From the cell containing the given text, extract its center point as (X, Y) coordinate. 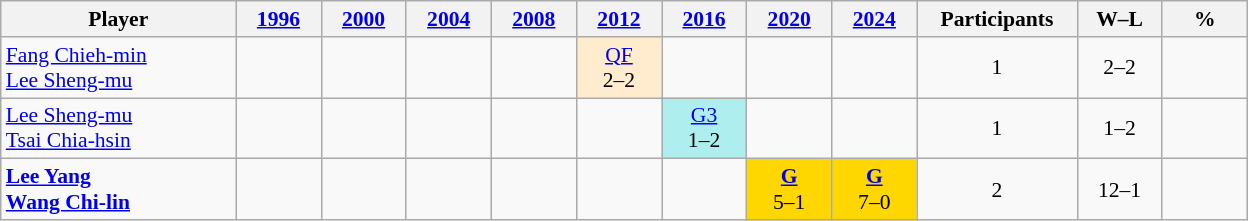
% (1204, 19)
2020 (790, 19)
W–L (1120, 19)
2024 (874, 19)
Lee YangWang Chi-lin (118, 190)
2008 (534, 19)
Fang Chieh-minLee Sheng-mu (118, 68)
G7–0 (874, 190)
Lee Sheng-muTsai Chia-hsin (118, 128)
12–1 (1120, 190)
Player (118, 19)
2016 (704, 19)
2012 (618, 19)
2000 (364, 19)
2–2 (1120, 68)
2 (997, 190)
1996 (278, 19)
1–2 (1120, 128)
G31–2 (704, 128)
Participants (997, 19)
QF2–2 (618, 68)
G5–1 (790, 190)
2004 (448, 19)
